Capture the cell that displays the provided text and extract its [x, y] central coordinate. 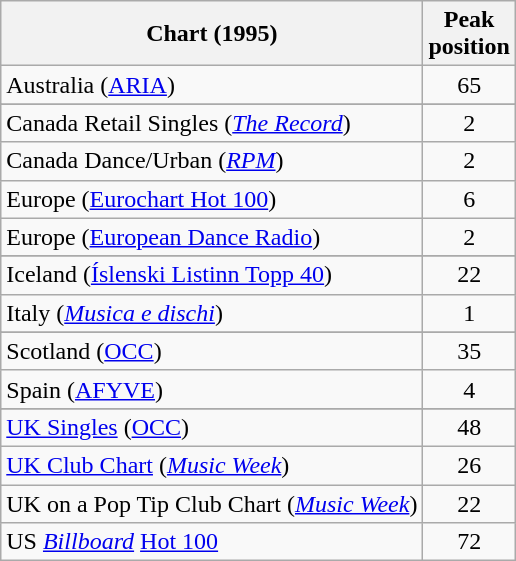
US Billboard Hot 100 [212, 542]
1 [469, 313]
Spain (AFYVE) [212, 389]
35 [469, 351]
Scotland (OCC) [212, 351]
UK on a Pop Tip Club Chart (Music Week) [212, 503]
Canada Dance/Urban (RPM) [212, 161]
48 [469, 427]
Peakposition [469, 34]
Chart (1995) [212, 34]
26 [469, 465]
Europe (Eurochart Hot 100) [212, 199]
Europe (European Dance Radio) [212, 237]
Australia (ARIA) [212, 85]
Canada Retail Singles (The Record) [212, 123]
72 [469, 542]
4 [469, 389]
Iceland (Íslenski Listinn Topp 40) [212, 275]
65 [469, 85]
6 [469, 199]
UK Club Chart (Music Week) [212, 465]
Italy (Musica e dischi) [212, 313]
UK Singles (OCC) [212, 427]
